Locate the cell with the specified text and output its (x, y) center coordinate. 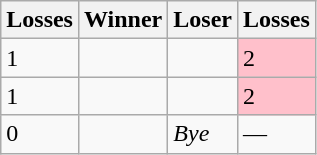
Bye (203, 134)
Winner (122, 20)
— (277, 134)
Loser (203, 20)
0 (40, 134)
